Return the [X, Y] coordinate for the center point of the cell that contains the specified text.  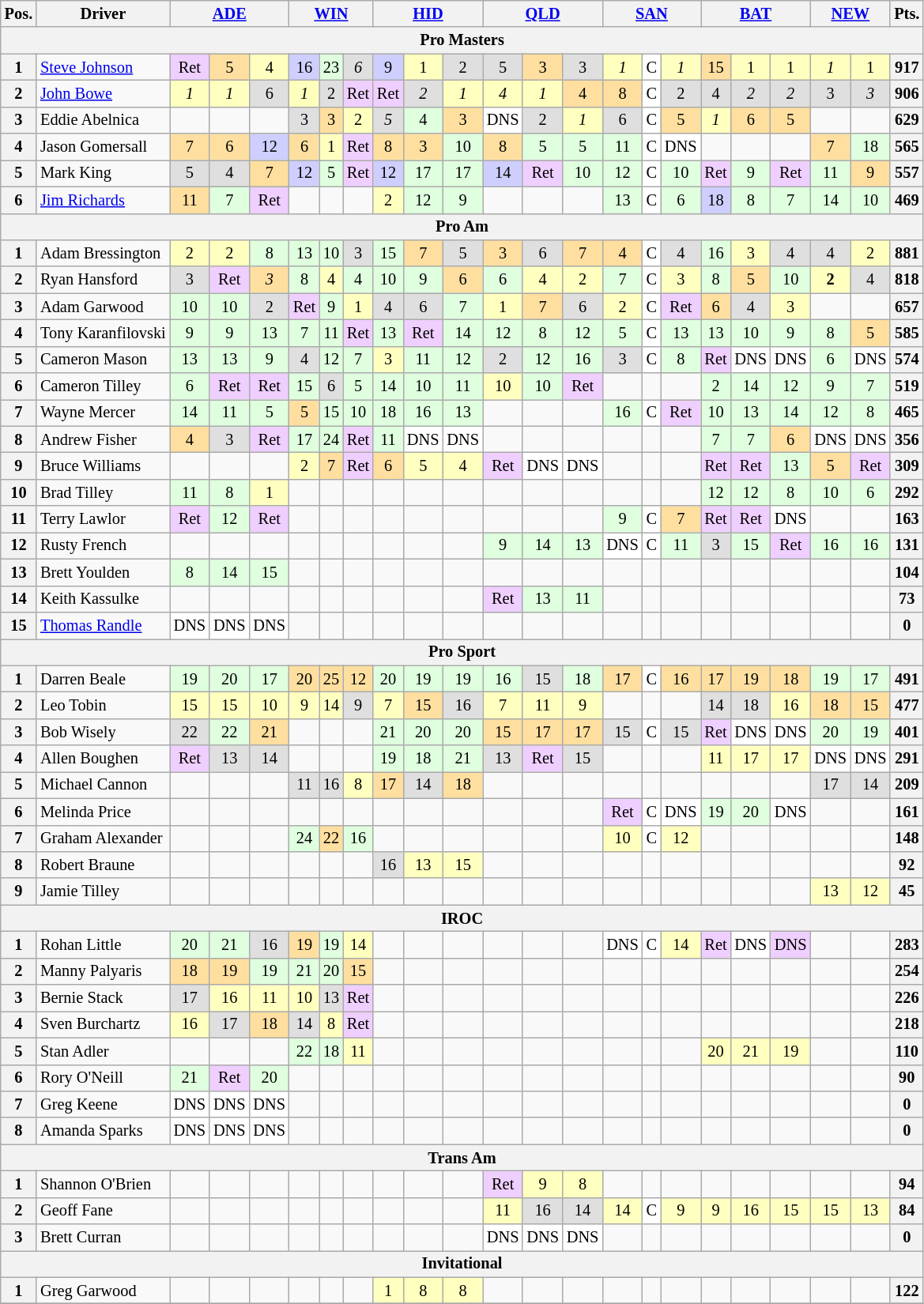
John Bowe [103, 93]
Allen Boughen [103, 759]
574 [907, 360]
Robert Braune [103, 865]
356 [907, 439]
254 [907, 971]
Brett Curran [103, 1238]
NEW [850, 13]
218 [907, 1024]
Ryan Hansford [103, 280]
Pro Am [462, 227]
84 [907, 1211]
WIN [331, 13]
122 [907, 1291]
Jim Richards [103, 200]
Tony Karanfilovski [103, 333]
881 [907, 253]
519 [907, 386]
585 [907, 333]
Stan Adler [103, 1051]
HID [428, 13]
Pts. [907, 13]
309 [907, 465]
Keith Kassulke [103, 599]
Cameron Tilley [103, 386]
818 [907, 280]
IROC [462, 918]
104 [907, 572]
Pro Sport [462, 652]
Manny Palyaris [103, 971]
23 [331, 67]
Darren Beale [103, 679]
148 [907, 839]
92 [907, 865]
45 [907, 891]
283 [907, 944]
BAT [756, 13]
465 [907, 413]
Adam Garwood [103, 307]
73 [907, 599]
Adam Bressington [103, 253]
Andrew Fisher [103, 439]
25 [331, 679]
401 [907, 732]
Steve Johnson [103, 67]
906 [907, 93]
Mark King [103, 173]
Jamie Tilley [103, 891]
917 [907, 67]
Terry Lawlor [103, 519]
Pro Masters [462, 40]
90 [907, 1078]
94 [907, 1184]
Trans Am [462, 1158]
Melinda Price [103, 812]
629 [907, 120]
Greg Keene [103, 1104]
Eddie Abelnica [103, 120]
491 [907, 679]
Rohan Little [103, 944]
Geoff Fane [103, 1211]
565 [907, 147]
Pos. [19, 13]
161 [907, 812]
292 [907, 492]
477 [907, 705]
469 [907, 200]
SAN [651, 13]
Michael Cannon [103, 785]
Bernie Stack [103, 998]
209 [907, 785]
291 [907, 759]
Cameron Mason [103, 360]
131 [907, 545]
Greg Garwood [103, 1291]
Driver [103, 13]
Shannon O'Brien [103, 1184]
110 [907, 1051]
557 [907, 173]
ADE [229, 13]
Wayne Mercer [103, 413]
Leo Tobin [103, 705]
Rusty French [103, 545]
Graham Alexander [103, 839]
Invitational [462, 1264]
Sven Burchartz [103, 1024]
657 [907, 307]
QLD [542, 13]
Thomas Randle [103, 625]
226 [907, 998]
Rory O'Neill [103, 1078]
Bob Wisely [103, 732]
Brad Tilley [103, 492]
Bruce Williams [103, 465]
Amanda Sparks [103, 1131]
Jason Gomersall [103, 147]
Brett Youlden [103, 572]
163 [907, 519]
